Identify which cell holds the provided text, then report its (X, Y) central coordinate. 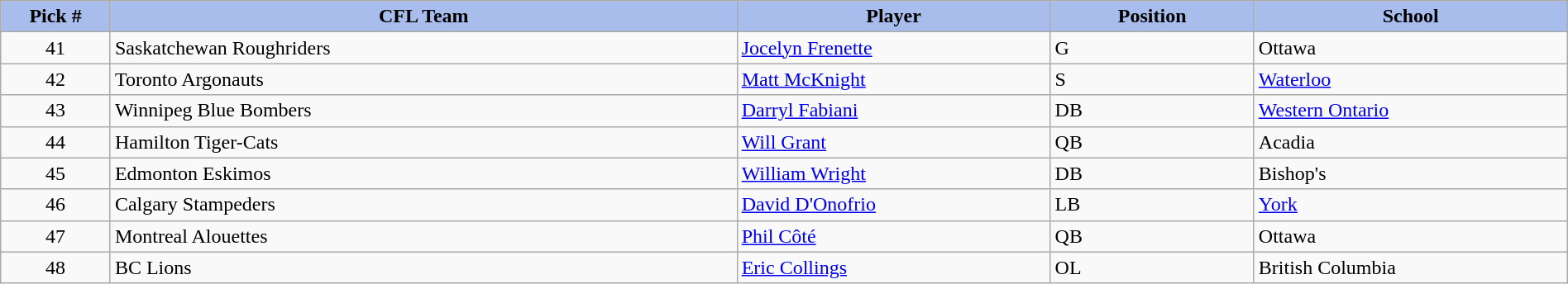
Darryl Fabiani (893, 111)
Acadia (1411, 142)
Position (1152, 17)
Saskatchewan Roughriders (423, 48)
47 (56, 236)
Will Grant (893, 142)
Montreal Alouettes (423, 236)
Player (893, 17)
41 (56, 48)
LB (1152, 205)
York (1411, 205)
BC Lions (423, 267)
Bishop's (1411, 173)
Matt McKnight (893, 79)
Western Ontario (1411, 111)
OL (1152, 267)
Edmonton Eskimos (423, 173)
Phil Côté (893, 236)
David D'Onofrio (893, 205)
Pick # (56, 17)
Calgary Stampeders (423, 205)
43 (56, 111)
44 (56, 142)
S (1152, 79)
CFL Team (423, 17)
Toronto Argonauts (423, 79)
45 (56, 173)
William Wright (893, 173)
Hamilton Tiger-Cats (423, 142)
48 (56, 267)
Winnipeg Blue Bombers (423, 111)
Jocelyn Frenette (893, 48)
Waterloo (1411, 79)
G (1152, 48)
Eric Collings (893, 267)
School (1411, 17)
42 (56, 79)
46 (56, 205)
British Columbia (1411, 267)
